Search for the cell housing the specified text and yield its (x, y) center coordinate. 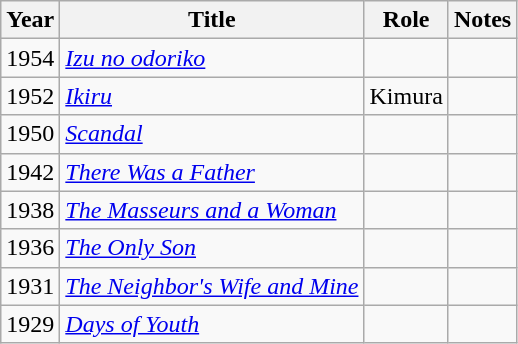
Scandal (212, 134)
Year (30, 20)
1936 (30, 248)
Ikiru (212, 96)
There Was a Father (212, 172)
1929 (30, 324)
Kimura (406, 96)
Days of Youth (212, 324)
1942 (30, 172)
Notes (482, 20)
The Masseurs and a Woman (212, 210)
Title (212, 20)
1938 (30, 210)
Role (406, 20)
1954 (30, 58)
The Only Son (212, 248)
1950 (30, 134)
1931 (30, 286)
Izu no odoriko (212, 58)
The Neighbor's Wife and Mine (212, 286)
1952 (30, 96)
